Extract the (X, Y) coordinate from the center of the cell holding the provided text.  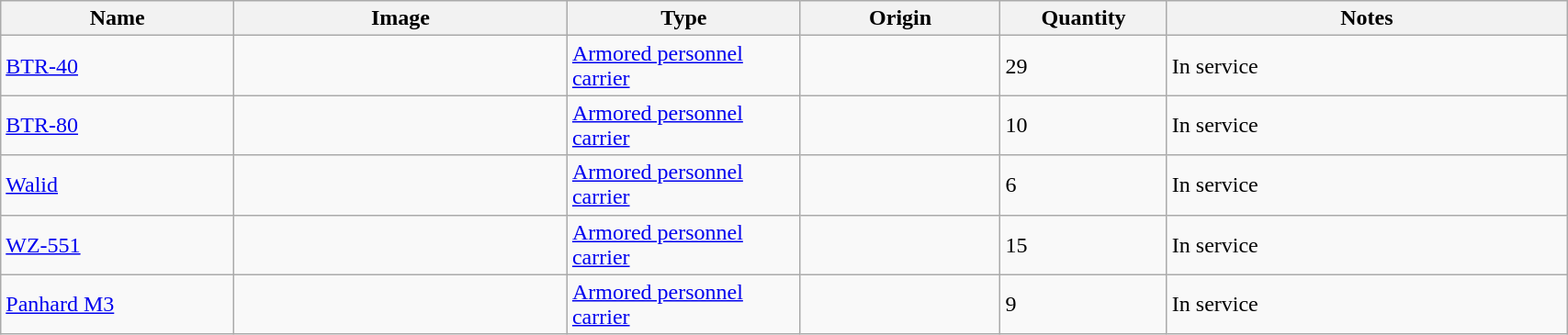
29 (1084, 66)
15 (1084, 244)
10 (1084, 125)
Origin (900, 18)
Panhard M3 (118, 305)
Image (400, 18)
Type (683, 18)
WZ-551 (118, 244)
Walid (118, 185)
9 (1084, 305)
Name (118, 18)
BTR-80 (118, 125)
6 (1084, 185)
BTR-40 (118, 66)
Quantity (1084, 18)
Notes (1367, 18)
